Return [x, y] of the center of cell containing provided text 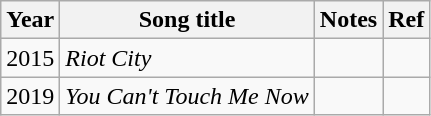
Ref [406, 20]
Notes [348, 20]
Riot City [187, 58]
Song title [187, 20]
Year [30, 20]
You Can't Touch Me Now [187, 96]
2019 [30, 96]
2015 [30, 58]
